Identify which cell holds the provided text, then report its [X, Y] central coordinate. 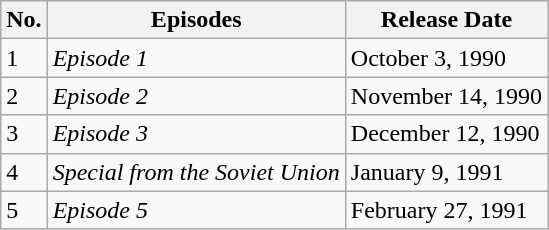
3 [24, 134]
4 [24, 172]
Episode 2 [196, 96]
Special from the Soviet Union [196, 172]
January 9, 1991 [446, 172]
No. [24, 20]
Episodes [196, 20]
October 3, 1990 [446, 58]
Episode 5 [196, 210]
December 12, 1990 [446, 134]
5 [24, 210]
Episode 1 [196, 58]
2 [24, 96]
February 27, 1991 [446, 210]
Episode 3 [196, 134]
1 [24, 58]
Release Date [446, 20]
November 14, 1990 [446, 96]
